Detect which cell encompasses the target text, then output its (x, y) center coordinate. 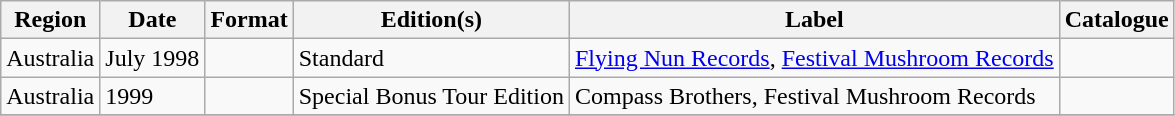
Edition(s) (431, 20)
Special Bonus Tour Edition (431, 96)
Standard (431, 58)
Catalogue (1116, 20)
Label (814, 20)
Compass Brothers, Festival Mushroom Records (814, 96)
Region (50, 20)
Date (152, 20)
1999 (152, 96)
Format (249, 20)
Flying Nun Records, Festival Mushroom Records (814, 58)
July 1998 (152, 58)
